Provide the [x, y] coordinate of the cell's center where the given text is located.  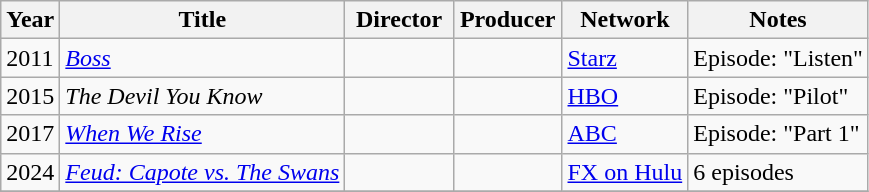
Boss [202, 58]
Episode: "Part 1" [778, 134]
2017 [30, 134]
Starz [625, 58]
Director [400, 20]
Episode: "Listen" [778, 58]
FX on Hulu [625, 172]
The Devil You Know [202, 96]
6 episodes [778, 172]
Episode: "Pilot" [778, 96]
2011 [30, 58]
Feud: Capote vs. The Swans [202, 172]
ABC [625, 134]
Year [30, 20]
Producer [508, 20]
When We Rise [202, 134]
HBO [625, 96]
2024 [30, 172]
Network [625, 20]
Title [202, 20]
2015 [30, 96]
Notes [778, 20]
